Detect which cell encompasses the target text, then output its (X, Y) center coordinate. 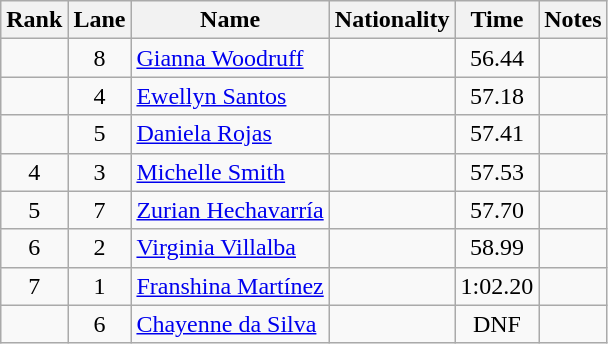
57.18 (497, 96)
Nationality (392, 20)
3 (100, 172)
Zurian Hechavarría (230, 210)
Virginia Villalba (230, 248)
Franshina Martínez (230, 286)
Notes (573, 20)
58.99 (497, 248)
Michelle Smith (230, 172)
Lane (100, 20)
Name (230, 20)
Gianna Woodruff (230, 58)
8 (100, 58)
2 (100, 248)
1 (100, 286)
Chayenne da Silva (230, 324)
Rank (34, 20)
Daniela Rojas (230, 134)
Ewellyn Santos (230, 96)
57.53 (497, 172)
57.70 (497, 210)
56.44 (497, 58)
57.41 (497, 134)
Time (497, 20)
DNF (497, 324)
1:02.20 (497, 286)
